Extract the (x, y) coordinate from the center of the cell holding the provided text.  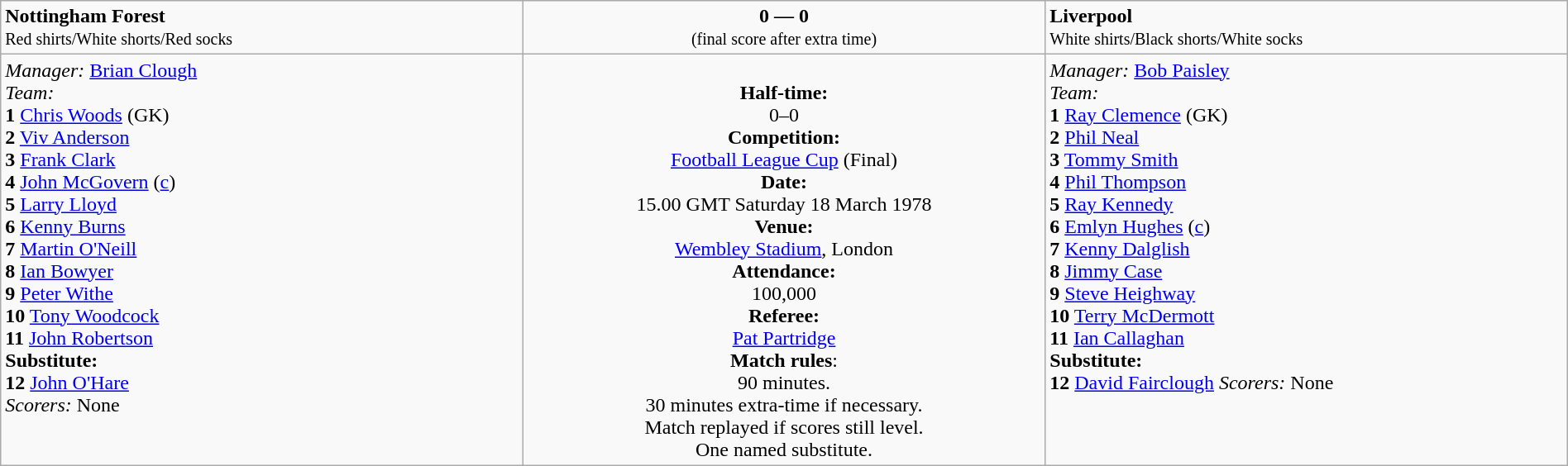
0 — 0(final score after extra time) (784, 28)
LiverpoolWhite shirts/Black shorts/White socks (1307, 28)
Nottingham ForestRed shirts/White shorts/Red socks (262, 28)
